From the cell containing the given text, extract its center point as (x, y) coordinate. 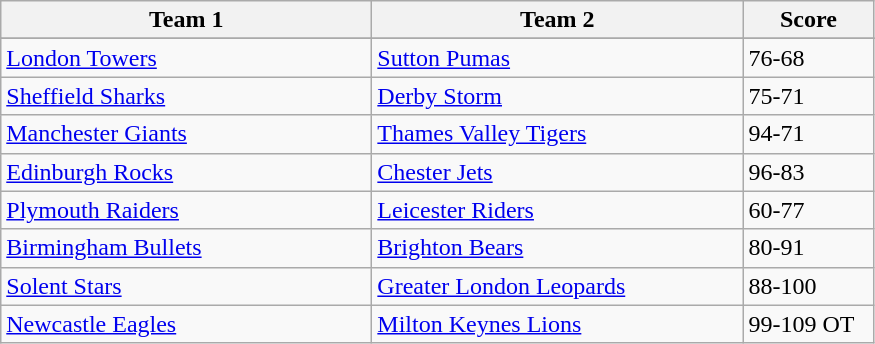
94-71 (808, 134)
80-91 (808, 248)
75-71 (808, 96)
76-68 (808, 58)
Manchester Giants (186, 134)
Brighton Bears (558, 248)
Sheffield Sharks (186, 96)
Greater London Leopards (558, 286)
Team 2 (558, 20)
Newcastle Eagles (186, 324)
London Towers (186, 58)
Derby Storm (558, 96)
Edinburgh Rocks (186, 172)
Plymouth Raiders (186, 210)
Score (808, 20)
99-109 OT (808, 324)
96-83 (808, 172)
Birmingham Bullets (186, 248)
88-100 (808, 286)
Chester Jets (558, 172)
Team 1 (186, 20)
Leicester Riders (558, 210)
Milton Keynes Lions (558, 324)
Sutton Pumas (558, 58)
Thames Valley Tigers (558, 134)
Solent Stars (186, 286)
60-77 (808, 210)
